Scan for the cell matching the given text and deliver its [x, y] coordinate at center. 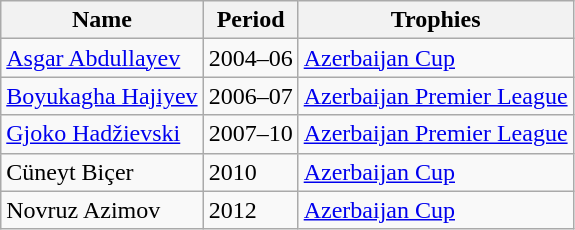
Asgar Abdullayev [102, 58]
Trophies [436, 20]
Period [250, 20]
2004–06 [250, 58]
Name [102, 20]
Gjoko Hadžievski [102, 134]
Novruz Azimov [102, 210]
Cüneyt Biçer [102, 172]
Boyukagha Hajiyev [102, 96]
2012 [250, 210]
2007–10 [250, 134]
2010 [250, 172]
2006–07 [250, 96]
